Capture the cell that displays the provided text and extract its [X, Y] central coordinate. 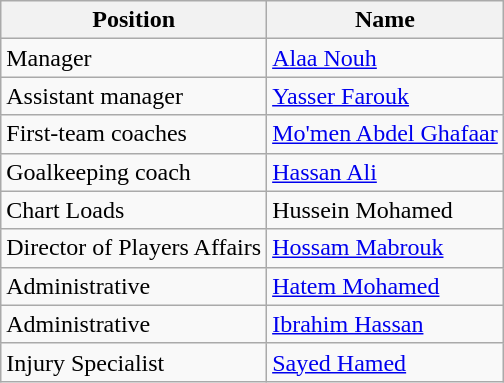
Hussein Mohamed [386, 210]
Mo'men Abdel Ghafaar [386, 134]
Name [386, 20]
Injury Specialist [134, 362]
First-team coaches [134, 134]
Yasser Farouk [386, 96]
Director of Players Affairs [134, 248]
Hatem Mohamed [386, 286]
Goalkeeping coach [134, 172]
Sayed Hamed [386, 362]
Chart Loads [134, 210]
Position [134, 20]
Hassan Ali [386, 172]
Assistant manager [134, 96]
Manager [134, 58]
Alaa Nouh [386, 58]
Ibrahim Hassan [386, 324]
Hossam Mabrouk [386, 248]
